Identify which cell holds the provided text, then report its [x, y] central coordinate. 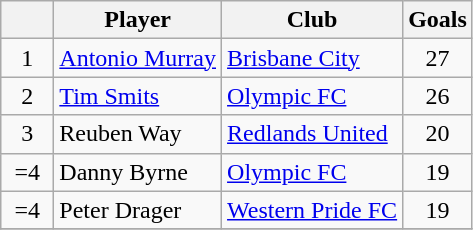
Reuben Way [138, 134]
Redlands United [312, 134]
Western Pride FC [312, 210]
Danny Byrne [138, 172]
20 [438, 134]
1 [28, 58]
Goals [438, 20]
3 [28, 134]
Antonio Murray [138, 58]
Brisbane City [312, 58]
26 [438, 96]
2 [28, 96]
Club [312, 20]
Player [138, 20]
Peter Drager [138, 210]
27 [438, 58]
Tim Smits [138, 96]
